Scan for the cell matching the given text and deliver its (x, y) coordinate at center. 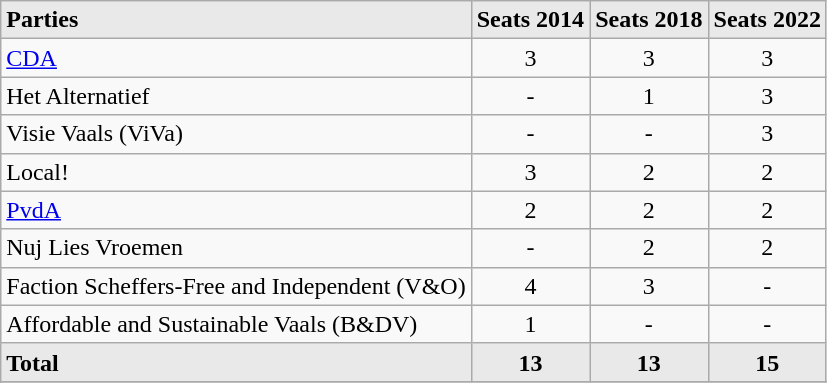
Het Alternatief (236, 96)
Seats 2014 (530, 20)
Faction Scheffers-Free and Independent (V&O) (236, 286)
Affordable and Sustainable Vaals (B&DV) (236, 324)
Parties (236, 20)
Visie Vaals (ViVa) (236, 134)
PvdA (236, 210)
Local! (236, 172)
Seats 2018 (649, 20)
Nuj Lies Vroemen (236, 248)
Seats 2022 (767, 20)
15 (767, 362)
CDA (236, 58)
Total (236, 362)
4 (530, 286)
